Output the (x, y) coordinate of the center of the cell containing the given text.  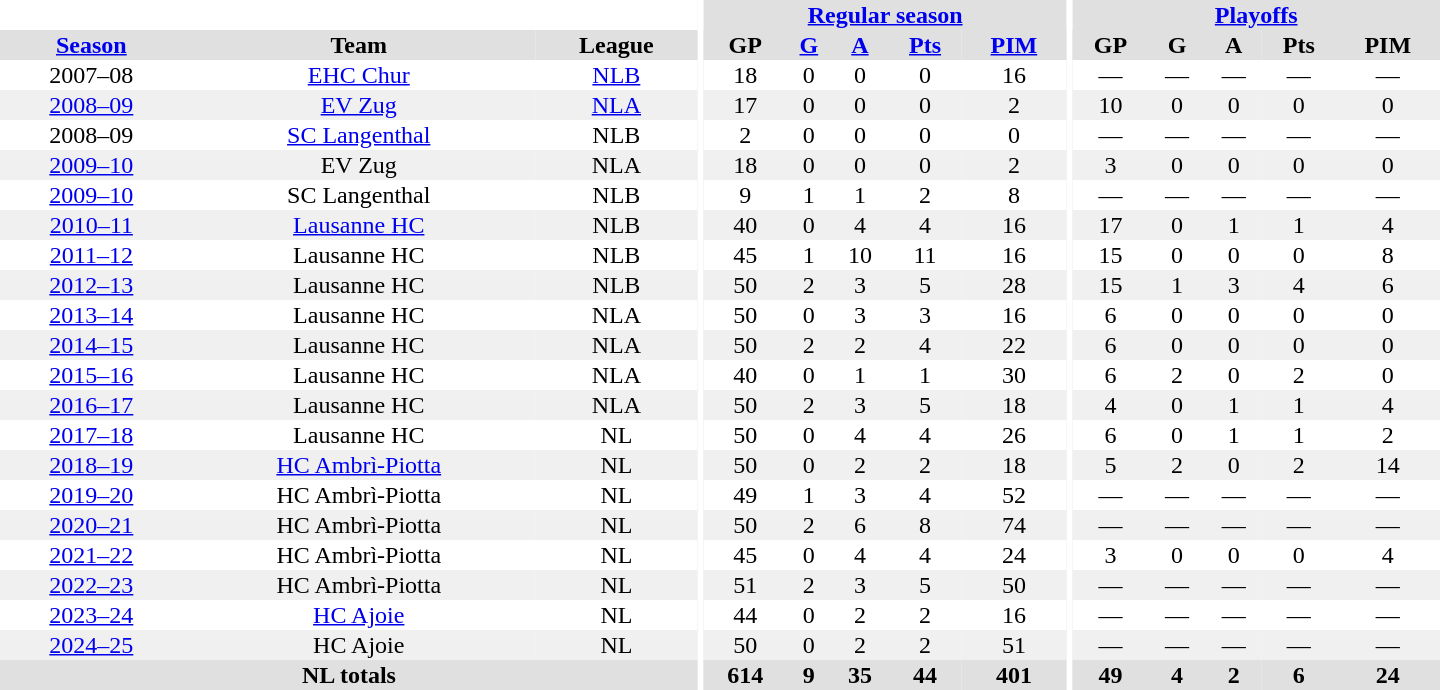
2021–22 (92, 555)
2016–17 (92, 405)
35 (860, 675)
EHC Chur (359, 75)
26 (1014, 435)
2022–23 (92, 585)
2013–14 (92, 315)
NL totals (349, 675)
2020–21 (92, 525)
52 (1014, 495)
Season (92, 45)
2018–19 (92, 465)
2024–25 (92, 645)
2012–13 (92, 285)
401 (1014, 675)
614 (745, 675)
11 (924, 255)
2007–08 (92, 75)
28 (1014, 285)
2014–15 (92, 345)
League (616, 45)
2010–11 (92, 225)
Team (359, 45)
2019–20 (92, 495)
14 (1388, 465)
Regular season (885, 15)
22 (1014, 345)
2015–16 (92, 375)
2011–12 (92, 255)
Playoffs (1256, 15)
2023–24 (92, 615)
2017–18 (92, 435)
74 (1014, 525)
30 (1014, 375)
